Capture the cell that displays the provided text and extract its [x, y] central coordinate. 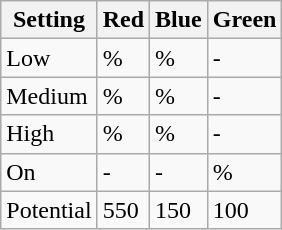
High [49, 134]
Red [123, 20]
100 [244, 210]
Blue [179, 20]
550 [123, 210]
Potential [49, 210]
150 [179, 210]
Green [244, 20]
Setting [49, 20]
Medium [49, 96]
On [49, 172]
Low [49, 58]
